Return [X, Y] of the center of cell containing provided text 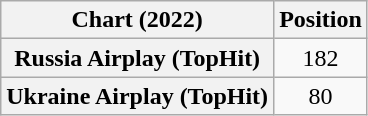
182 [321, 58]
Ukraine Airplay (TopHit) [138, 96]
80 [321, 96]
Russia Airplay (TopHit) [138, 58]
Chart (2022) [138, 20]
Position [321, 20]
